For the text-containing cell, return its midpoint in [x, y] coordinate format. 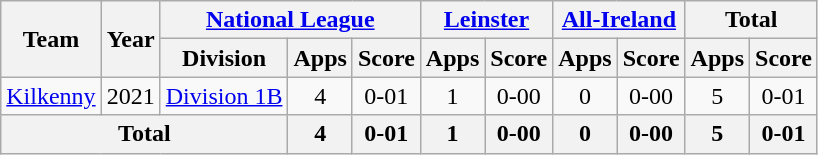
National League [290, 20]
Team [51, 39]
Leinster [486, 20]
Division 1B [224, 96]
Division [224, 58]
Year [130, 39]
All-Ireland [619, 20]
2021 [130, 96]
Kilkenny [51, 96]
